From the cell containing the given text, extract its center point as (X, Y) coordinate. 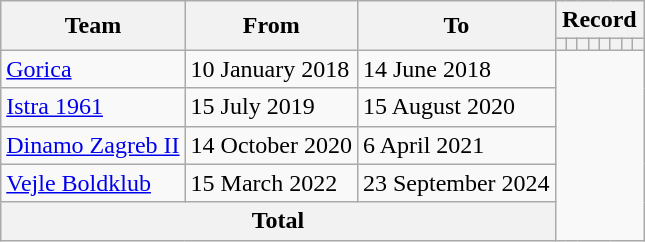
Gorica (93, 69)
23 September 2024 (456, 183)
Total (278, 221)
To (456, 26)
10 January 2018 (271, 69)
Dinamo Zagreb II (93, 145)
6 April 2021 (456, 145)
15 March 2022 (271, 183)
Team (93, 26)
Vejle Boldklub (93, 183)
From (271, 26)
14 October 2020 (271, 145)
15 July 2019 (271, 107)
Record (599, 20)
15 August 2020 (456, 107)
14 June 2018 (456, 69)
Istra 1961 (93, 107)
